Search for the cell housing the specified text and yield its (X, Y) center coordinate. 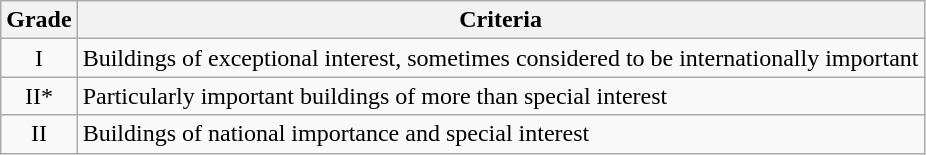
Grade (39, 20)
II (39, 134)
II* (39, 96)
Criteria (500, 20)
Particularly important buildings of more than special interest (500, 96)
I (39, 58)
Buildings of national importance and special interest (500, 134)
Buildings of exceptional interest, sometimes considered to be internationally important (500, 58)
